Capture the cell that displays the provided text and extract its (X, Y) central coordinate. 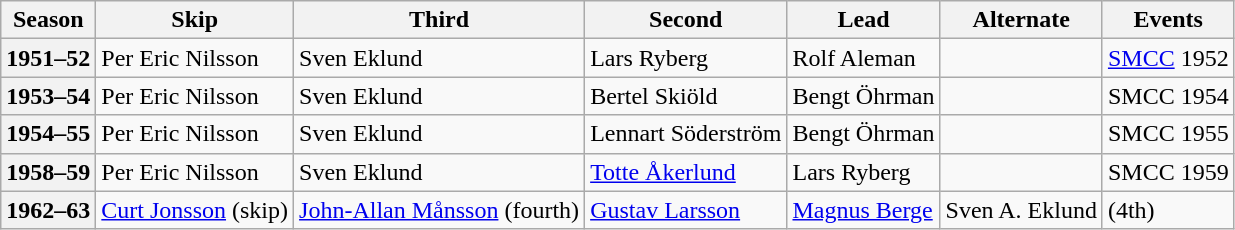
SMCC 1959 (1168, 172)
Rolf Aleman (864, 58)
(4th) (1168, 210)
1953–54 (48, 96)
1954–55 (48, 134)
1958–59 (48, 172)
Sven A. Eklund (1021, 210)
SMCC 1952 (1168, 58)
Events (1168, 20)
SMCC 1954 (1168, 96)
Totte Åkerlund (686, 172)
Season (48, 20)
John-Allan Månsson (fourth) (440, 210)
Third (440, 20)
Bertel Skiöld (686, 96)
Skip (195, 20)
Curt Jonsson (skip) (195, 210)
Second (686, 20)
Gustav Larsson (686, 210)
1962–63 (48, 210)
Lead (864, 20)
Magnus Berge (864, 210)
SMCC 1955 (1168, 134)
Alternate (1021, 20)
Lennart Söderström (686, 134)
1951–52 (48, 58)
